Extract the (X, Y) coordinate from the center of the cell holding the provided text.  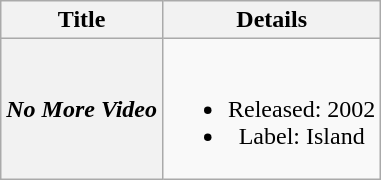
Details (271, 20)
No More Video (82, 109)
Released: 2002Label: Island (271, 109)
Title (82, 20)
